For the text-containing cell, return its midpoint in [x, y] coordinate format. 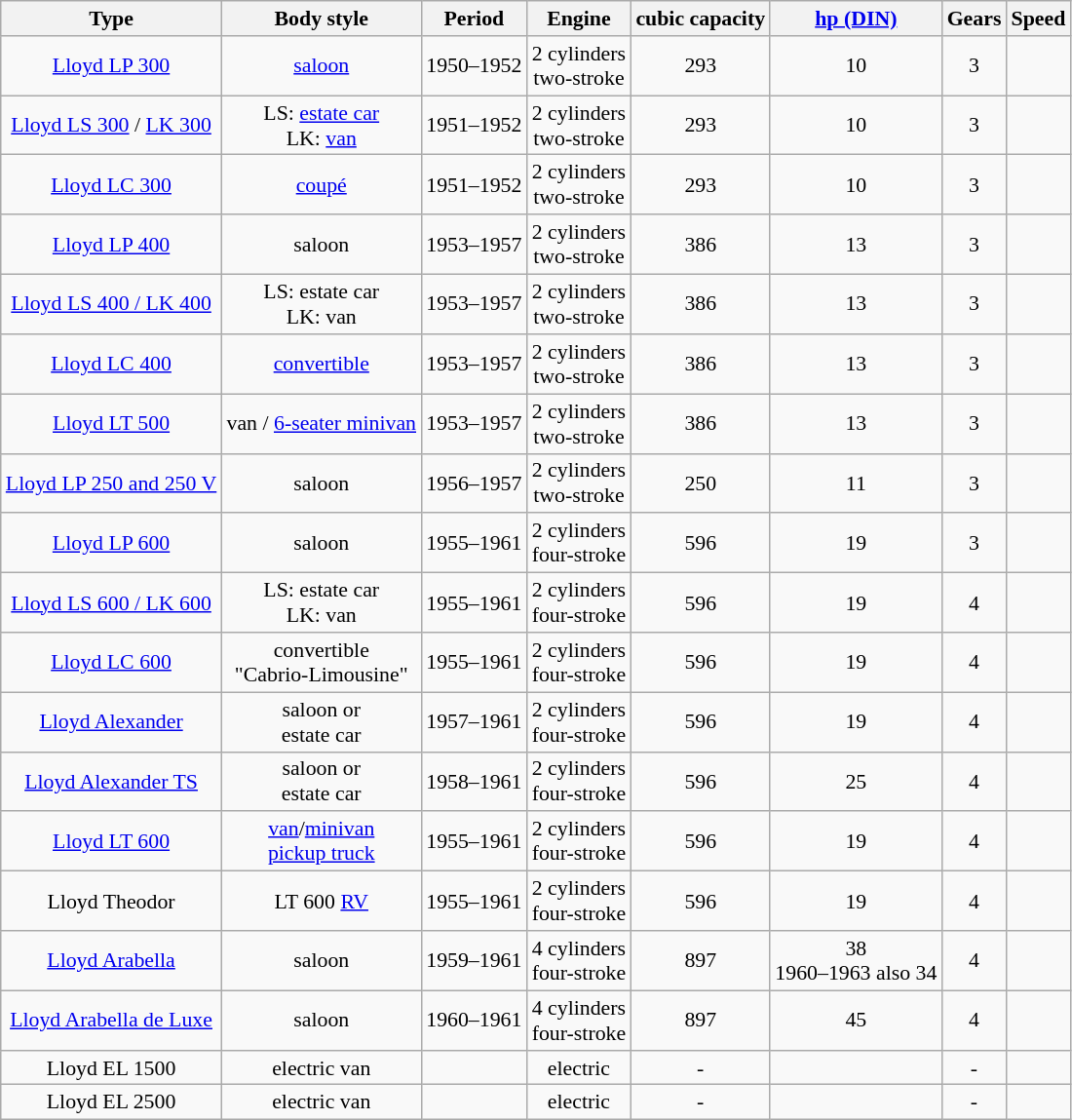
1958–1961 [474, 782]
1950–1952 [474, 64]
Type [111, 18]
convertible"Cabrio-Limousine" [322, 661]
1957–1961 [474, 721]
cubic capacity [700, 18]
Lloyd LP 250 and 250 V [111, 483]
Lloyd LS 600 / LK 600 [111, 602]
Lloyd LC 400 [111, 363]
convertible [322, 363]
Lloyd LP 400 [111, 244]
Engine [579, 18]
25 [856, 782]
Lloyd Arabella de Luxe [111, 1020]
381960–1963 also 34 [856, 959]
Lloyd LT 500 [111, 423]
Lloyd EL 2500 [111, 1101]
Body style [322, 18]
250 [700, 483]
Period [474, 18]
Speed [1038, 18]
Lloyd LC 300 [111, 183]
Lloyd Alexander [111, 721]
Lloyd LS 300 / LK 300 [111, 125]
1960–1961 [474, 1020]
Lloyd Arabella [111, 959]
1959–1961 [474, 959]
van / 6-seater minivan [322, 423]
hp (DIN) [856, 18]
LT 600 RV [322, 901]
Lloyd LP 300 [111, 64]
van/minivanpickup truck [322, 840]
45 [856, 1020]
Lloyd LC 600 [111, 661]
Lloyd EL 1500 [111, 1067]
Lloyd LT 600 [111, 840]
Gears [975, 18]
Lloyd Alexander TS [111, 782]
Lloyd LS 400 / LK 400 [111, 304]
11 [856, 483]
1956–1957 [474, 483]
coupé [322, 183]
Lloyd LP 600 [111, 542]
Lloyd Theodor [111, 901]
